Locate the cell with the specified text and output its [x, y] center coordinate. 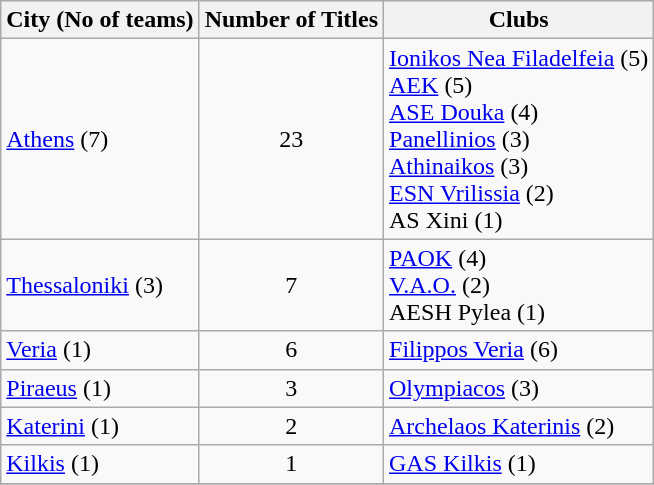
1 [291, 464]
GAS Kilkis (1) [519, 464]
3 [291, 388]
Ionikos Nea Filadelfeia (5) AEK (5) ASE Douka (4) Panellinios (3) Athinaikos (3) ESN Vrilissia (2) AS Xini (1) [519, 139]
Athens (7) [100, 139]
PAOK (4) V.A.O. (2) AESH Pylea (1) [519, 285]
7 [291, 285]
Filippos Veria (6) [519, 350]
23 [291, 139]
2 [291, 426]
Number of Titles [291, 20]
Katerini (1) [100, 426]
City (No of teams) [100, 20]
Clubs [519, 20]
Thessaloniki (3) [100, 285]
Kilkis (1) [100, 464]
6 [291, 350]
Piraeus (1) [100, 388]
Archelaos Katerinis (2) [519, 426]
Veria (1) [100, 350]
Olympiacos (3) [519, 388]
